Scan for the cell matching the given text and deliver its [x, y] coordinate at center. 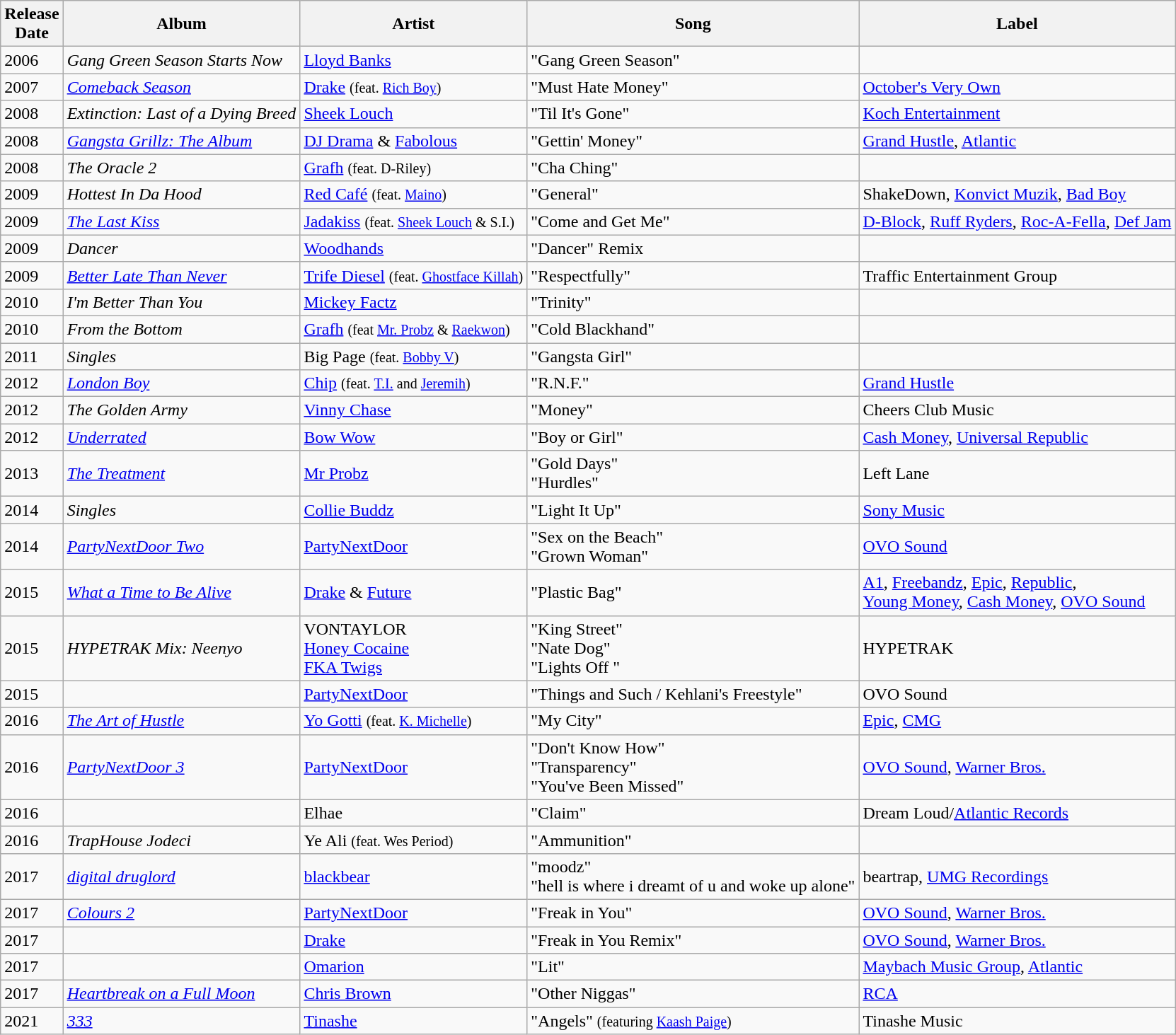
Left Lane [1018, 474]
Grand Hustle, Atlantic [1018, 141]
"Gangsta Girl" [693, 356]
Jadakiss (feat. Sheek Louch & S.I.) [413, 221]
"Plastic Bag" [693, 593]
D-Block, Ruff Ryders, Roc-A-Fella, Def Jam [1018, 221]
"Dancer" Remix [693, 248]
Grand Hustle [1018, 383]
2011 [32, 356]
A1, Freebandz, Epic, Republic, Young Money, Cash Money, OVO Sound [1018, 593]
333 [181, 1021]
Ye Ali (feat. Wes Period) [413, 840]
2021 [32, 1021]
Tinashe [413, 1021]
Lloyd Banks [413, 60]
Grafh (feat. D-Riley) [413, 168]
"Boy or Girl" [693, 437]
blackbear [413, 876]
PartyNextDoor 3 [181, 767]
beartrap, UMG Recordings [1018, 876]
Omarion [413, 967]
"Gettin' Money" [693, 141]
Big Page (feat. Bobby V) [413, 356]
"Til It's Gone" [693, 114]
The Oracle 2 [181, 168]
2006 [32, 60]
ShakeDown, Konvict Muzik, Bad Boy [1018, 195]
"R.N.F." [693, 383]
Comeback Season [181, 87]
RCA [1018, 994]
Heartbreak on a Full Moon [181, 994]
"Gold Days" "Hurdles" [693, 474]
Chip (feat. T.I. and Jeremih) [413, 383]
Cash Money, Universal Republic [1018, 437]
2013 [32, 474]
Drake (feat. Rich Boy) [413, 87]
Gangsta Grillz: The Album [181, 141]
Better Late Than Never [181, 275]
"Light It Up" [693, 510]
Extinction: Last of a Dying Breed [181, 114]
Red Café (feat. Maino) [413, 195]
"moodz" "hell is where i dreamt of u and woke up alone" [693, 876]
From the Bottom [181, 329]
Koch Entertainment [1018, 114]
"Freak in You" [693, 913]
Drake [413, 940]
Vinny Chase [413, 410]
"Angels" (featuring Kaash Paige) [693, 1021]
Mickey Factz [413, 302]
"Things and Such / Kehlani's Freestyle" [693, 694]
The Last Kiss [181, 221]
"Freak in You Remix" [693, 940]
Mr Probz [413, 474]
October's Very Own [1018, 87]
"Come and Get Me" [693, 221]
"Sex on the Beach" "Grown Woman" [693, 546]
Sony Music [1018, 510]
The Art of Hustle [181, 721]
"Lit" [693, 967]
"Trinity" [693, 302]
I'm Better Than You [181, 302]
"Ammunition" [693, 840]
"Gang Green Season" [693, 60]
Epic, CMG [1018, 721]
The Golden Army [181, 410]
What a Time to Be Alive [181, 593]
Tinashe Music [1018, 1021]
"Money" [693, 410]
"Claim" [693, 813]
Artist [413, 24]
Hottest In Da Hood [181, 195]
Drake & Future [413, 593]
Collie Buddz [413, 510]
"Respectfully" [693, 275]
Underrated [181, 437]
Dancer [181, 248]
Gang Green Season Starts Now [181, 60]
Label [1018, 24]
"Other Niggas" [693, 994]
Album [181, 24]
Colours 2 [181, 913]
Song [693, 24]
The Treatment [181, 474]
HYPETRAK [1018, 648]
Trife Diesel (feat. Ghostface Killah) [413, 275]
Elhae [413, 813]
Dream Loud/Atlantic Records [1018, 813]
Release Date [32, 24]
PartyNextDoor Two [181, 546]
Bow Wow [413, 437]
"Must Hate Money" [693, 87]
Yo Gotti (feat. K. Michelle) [413, 721]
VONTAYLOR Honey Cocaine FKA Twigs [413, 648]
digital druglord [181, 876]
Maybach Music Group, Atlantic [1018, 967]
Grafh (feat Mr. Probz & Raekwon) [413, 329]
London Boy [181, 383]
"My City" [693, 721]
2007 [32, 87]
TrapHouse Jodeci [181, 840]
"Cold Blackhand" [693, 329]
"General" [693, 195]
"Don't Know How" "Transparency" "You've Been Missed" [693, 767]
"King Street" "Nate Dog" "Lights Off " [693, 648]
DJ Drama & Fabolous [413, 141]
Traffic Entertainment Group [1018, 275]
Cheers Club Music [1018, 410]
HYPETRAK Mix: Neenyo [181, 648]
Sheek Louch [413, 114]
Woodhands [413, 248]
Chris Brown [413, 994]
"Cha Ching" [693, 168]
